Search for the cell housing the specified text and yield its [x, y] center coordinate. 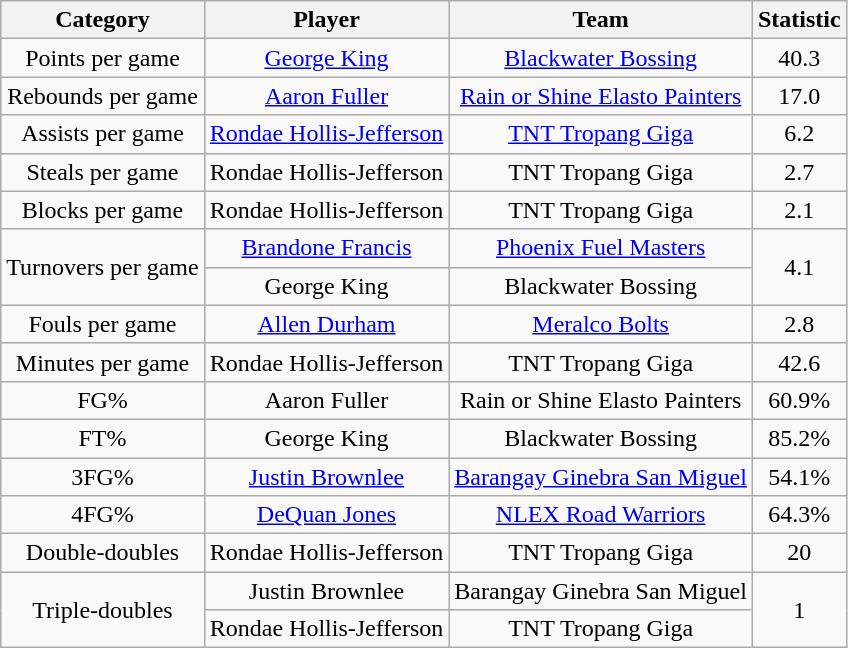
NLEX Road Warriors [601, 515]
Double-doubles [102, 553]
1 [799, 610]
FT% [102, 438]
Steals per game [102, 172]
4.1 [799, 267]
DeQuan Jones [326, 515]
FG% [102, 400]
20 [799, 553]
Phoenix Fuel Masters [601, 248]
Category [102, 20]
60.9% [799, 400]
2.7 [799, 172]
Minutes per game [102, 362]
85.2% [799, 438]
Meralco Bolts [601, 324]
Fouls per game [102, 324]
Turnovers per game [102, 267]
2.8 [799, 324]
3FG% [102, 477]
Triple-doubles [102, 610]
54.1% [799, 477]
Player [326, 20]
Team [601, 20]
Brandone Francis [326, 248]
Blocks per game [102, 210]
42.6 [799, 362]
64.3% [799, 515]
6.2 [799, 134]
Points per game [102, 58]
Statistic [799, 20]
Assists per game [102, 134]
17.0 [799, 96]
2.1 [799, 210]
Allen Durham [326, 324]
4FG% [102, 515]
40.3 [799, 58]
Rebounds per game [102, 96]
